Find where the given text appears and provide that cell's center as [x, y] coordinate. 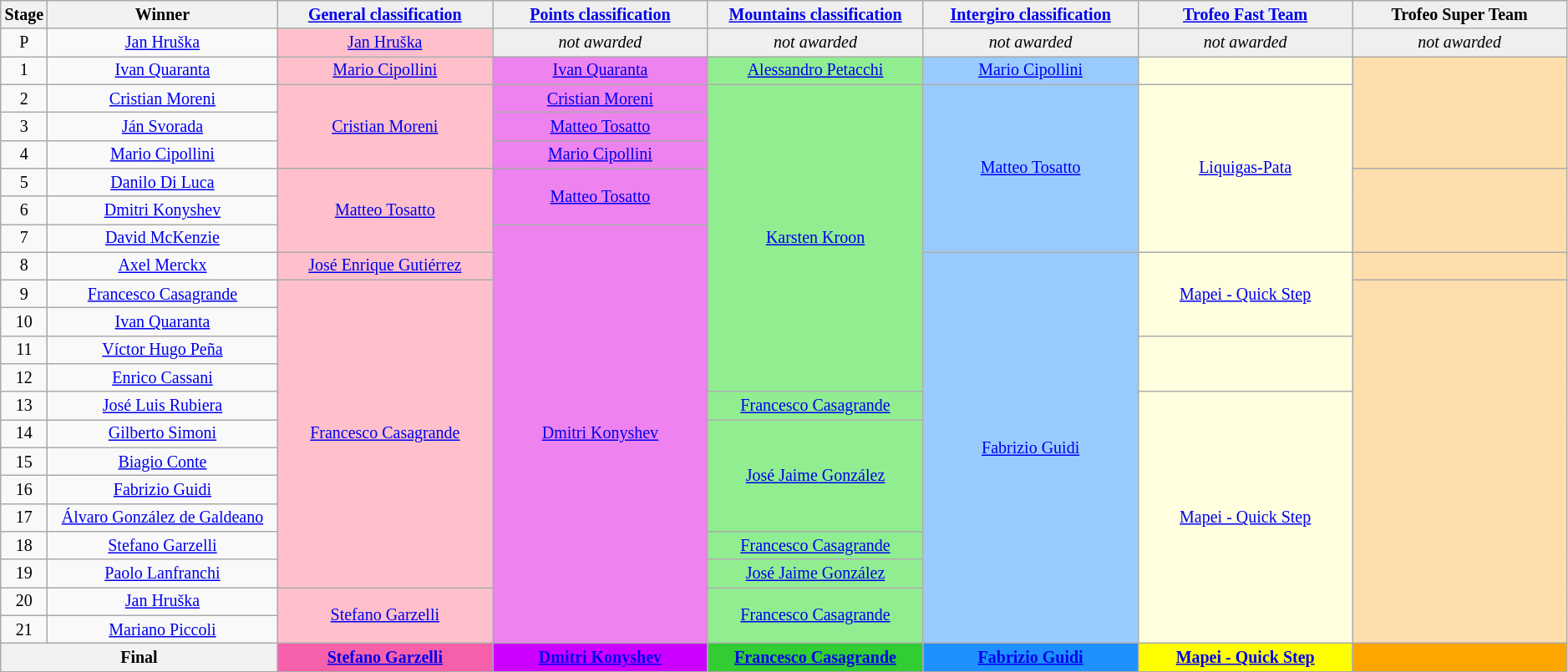
19 [24, 573]
16 [24, 489]
Winner [162, 15]
P [24, 43]
13 [24, 406]
12 [24, 377]
Liquigas-Pata [1245, 169]
Enrico Cassani [162, 377]
5 [24, 182]
Biagio Conte [162, 462]
8 [24, 265]
15 [24, 462]
Stage [24, 15]
Intergiro classification [1031, 15]
7 [24, 239]
Final [139, 658]
Gilberto Simoni [162, 434]
6 [24, 210]
Karsten Kroon [815, 238]
2 [24, 99]
José Luis Rubiera [162, 406]
Axel Merckx [162, 265]
Danilo Di Luca [162, 182]
David McKenzie [162, 239]
Trofeo Super Team [1459, 15]
17 [24, 518]
3 [24, 127]
14 [24, 434]
9 [24, 294]
Mountains classification [815, 15]
Ján Svorada [162, 127]
Trofeo Fast Team [1245, 15]
10 [24, 322]
Alessandro Petacchi [815, 70]
Álvaro González de Galdeano [162, 518]
18 [24, 546]
20 [24, 601]
21 [24, 629]
4 [24, 154]
Mariano Piccoli [162, 629]
1 [24, 70]
General classification [385, 15]
11 [24, 351]
Víctor Hugo Peña [162, 351]
Paolo Lanfranchi [162, 573]
José Enrique Gutiérrez [385, 265]
Points classification [601, 15]
